Identify which cell holds the provided text, then report its [x, y] central coordinate. 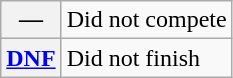
Did not finish [146, 58]
— [31, 20]
DNF [31, 58]
Did not compete [146, 20]
